Search for the cell housing the specified text and yield its (X, Y) center coordinate. 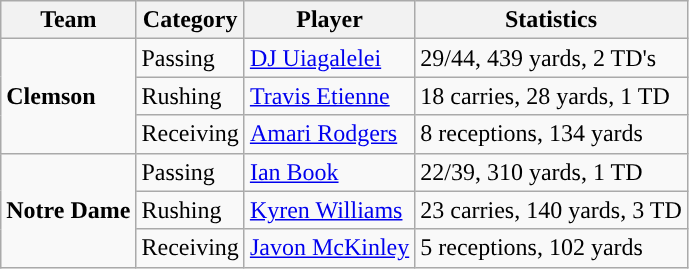
18 carries, 28 yards, 1 TD (552, 96)
29/44, 439 yards, 2 TD's (552, 58)
Javon McKinley (329, 248)
23 carries, 140 yards, 3 TD (552, 210)
Ian Book (329, 172)
22/39, 310 yards, 1 TD (552, 172)
8 receptions, 134 yards (552, 134)
Player (329, 20)
Team (68, 20)
Notre Dame (68, 210)
Kyren Williams (329, 210)
Category (190, 20)
Statistics (552, 20)
Clemson (68, 96)
Travis Etienne (329, 96)
DJ Uiagalelei (329, 58)
5 receptions, 102 yards (552, 248)
Amari Rodgers (329, 134)
